Detect which cell encompasses the target text, then output its [x, y] center coordinate. 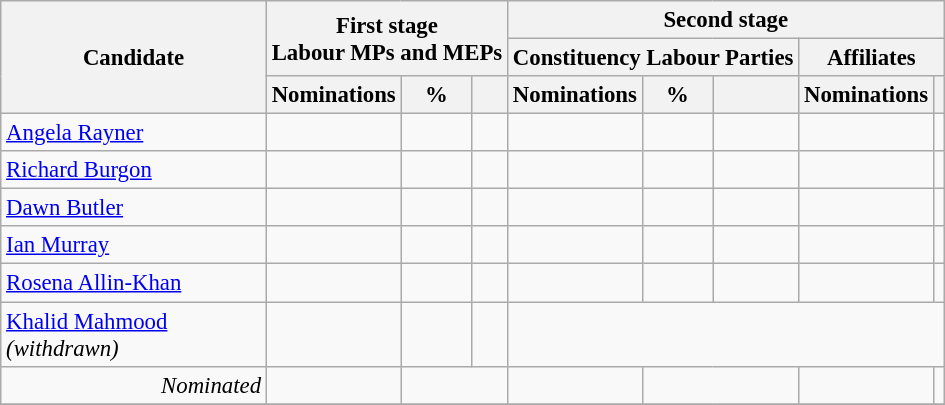
Dawn Butler [134, 208]
Affiliates [872, 58]
Second stage [726, 20]
Ian Murray [134, 245]
Candidate [134, 58]
First stageLabour MPs and MEPs [386, 38]
Rosena Allin-Khan [134, 283]
Angela Rayner [134, 133]
Khalid Mahmood (withdrawn) [134, 334]
Constituency Labour Parties [654, 58]
Richard Burgon [134, 170]
Nominated [134, 385]
